Capture the cell that displays the provided text and extract its (x, y) central coordinate. 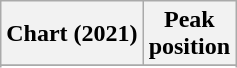
Peakposition (189, 34)
Chart (2021) (72, 34)
